Scan for the cell matching the given text and deliver its [x, y] coordinate at center. 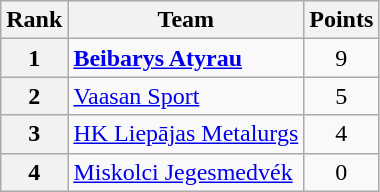
HK Liepājas Metalurgs [186, 134]
5 [342, 96]
3 [34, 134]
Beibarys Atyrau [186, 58]
Miskolci Jegesmedvék [186, 172]
Rank [34, 20]
Points [342, 20]
Team [186, 20]
1 [34, 58]
0 [342, 172]
2 [34, 96]
Vaasan Sport [186, 96]
9 [342, 58]
